From the cell containing the given text, extract its center point as (x, y) coordinate. 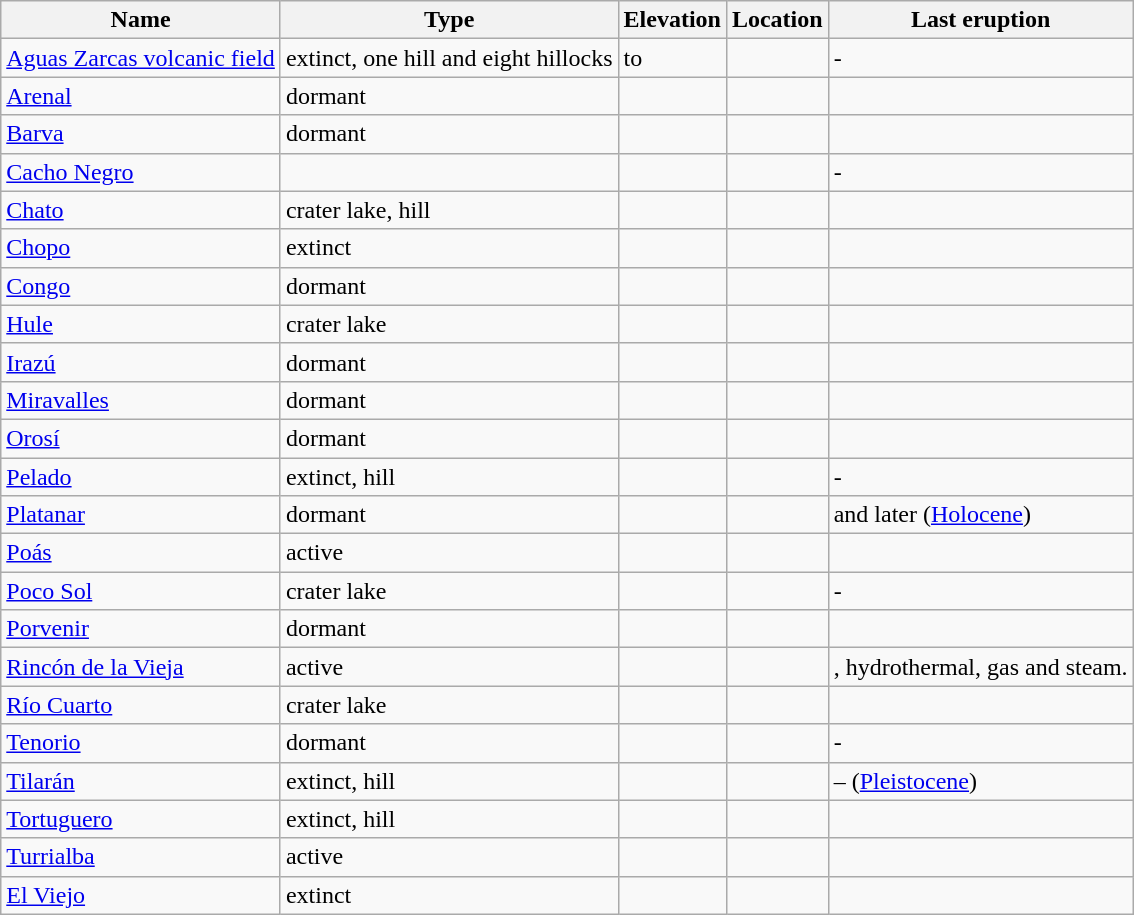
Cacho Negro (141, 172)
Irazú (141, 362)
to (672, 58)
Tenorio (141, 743)
Congo (141, 286)
crater lake, hill (449, 210)
Miravalles (141, 400)
Chato (141, 210)
Barva (141, 134)
Type (449, 20)
Turrialba (141, 857)
Aguas Zarcas volcanic field (141, 58)
Tortuguero (141, 819)
Name (141, 20)
Location (777, 20)
Pelado (141, 477)
El Viejo (141, 895)
Poás (141, 553)
Platanar (141, 515)
Hule (141, 324)
Porvenir (141, 629)
, hydrothermal, gas and steam. (980, 667)
and later (Holocene) (980, 515)
Arenal (141, 96)
Poco Sol (141, 591)
extinct, one hill and eight hillocks (449, 58)
Chopo (141, 248)
Last eruption (980, 20)
Río Cuarto (141, 705)
Orosí (141, 438)
Rincón de la Vieja (141, 667)
– (Pleistocene) (980, 781)
Elevation (672, 20)
Tilarán (141, 781)
